Find where the given text appears and provide that cell's center as [x, y] coordinate. 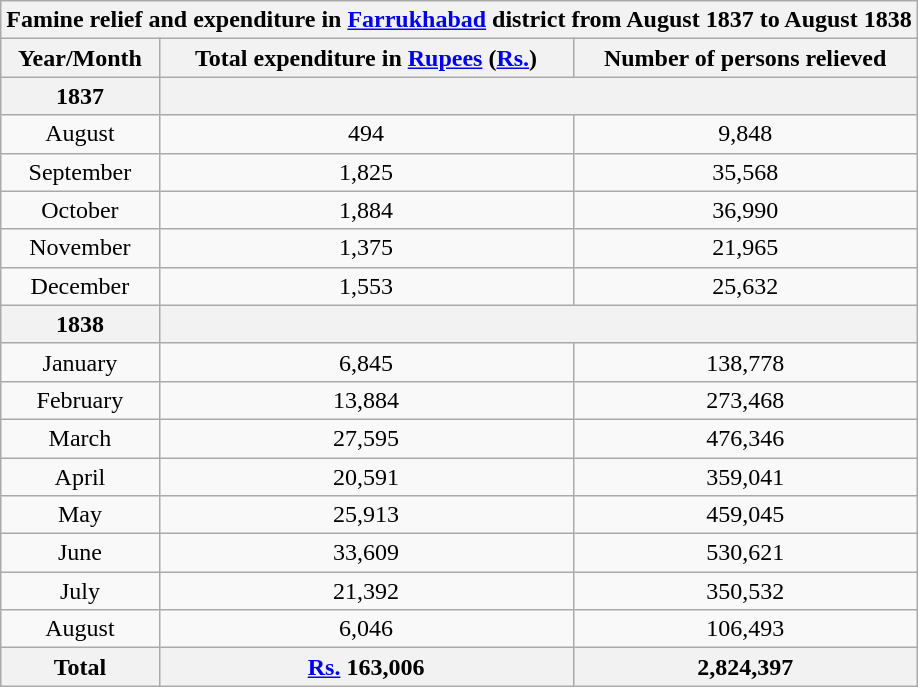
25,913 [366, 515]
20,591 [366, 477]
21,392 [366, 591]
36,990 [745, 210]
June [80, 553]
6,046 [366, 629]
530,621 [745, 553]
27,595 [366, 438]
13,884 [366, 400]
273,468 [745, 400]
Famine relief and expenditure in Farrukhabad district from August 1837 to August 1838 [459, 20]
Total expenditure in Rupees (Rs.) [366, 58]
25,632 [745, 286]
1838 [80, 324]
494 [366, 134]
6,845 [366, 362]
April [80, 477]
Year/Month [80, 58]
November [80, 248]
476,346 [745, 438]
2,824,397 [745, 667]
459,045 [745, 515]
35,568 [745, 172]
1,553 [366, 286]
January [80, 362]
1837 [80, 96]
9,848 [745, 134]
October [80, 210]
350,532 [745, 591]
March [80, 438]
21,965 [745, 248]
1,884 [366, 210]
Total [80, 667]
Rs. 163,006 [366, 667]
February [80, 400]
33,609 [366, 553]
359,041 [745, 477]
Number of persons relieved [745, 58]
138,778 [745, 362]
July [80, 591]
December [80, 286]
1,375 [366, 248]
September [80, 172]
May [80, 515]
106,493 [745, 629]
1,825 [366, 172]
